Capture the cell that displays the provided text and extract its [x, y] central coordinate. 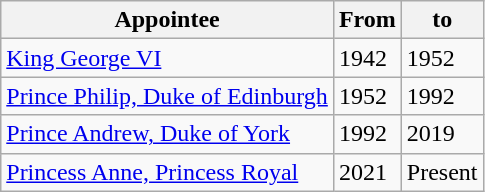
Prince Philip, Duke of Edinburgh [168, 96]
Princess Anne, Princess Royal [168, 172]
Appointee [168, 20]
to [442, 20]
King George VI [168, 58]
2021 [367, 172]
From [367, 20]
2019 [442, 134]
1942 [367, 58]
Present [442, 172]
Prince Andrew, Duke of York [168, 134]
